Detect which cell encompasses the target text, then output its [x, y] center coordinate. 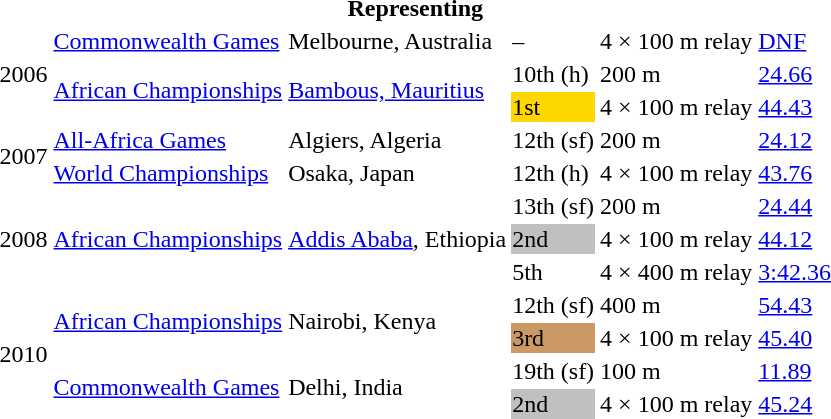
Addis Ababa, Ethiopia [398, 239]
All-Africa Games [168, 140]
19th (sf) [554, 371]
5th [554, 272]
World Championships [168, 173]
3rd [554, 338]
1st [554, 107]
12th (h) [554, 173]
Osaka, Japan [398, 173]
13th (sf) [554, 206]
Bambous, Mauritius [398, 90]
400 m [676, 305]
Melbourne, Australia [398, 41]
10th (h) [554, 74]
Algiers, Algeria [398, 140]
– [554, 41]
Nairobi, Kenya [398, 322]
4 × 400 m relay [676, 272]
100 m [676, 371]
Delhi, India [398, 388]
